Provide the [X, Y] coordinate of the cell's center where the given text is located.  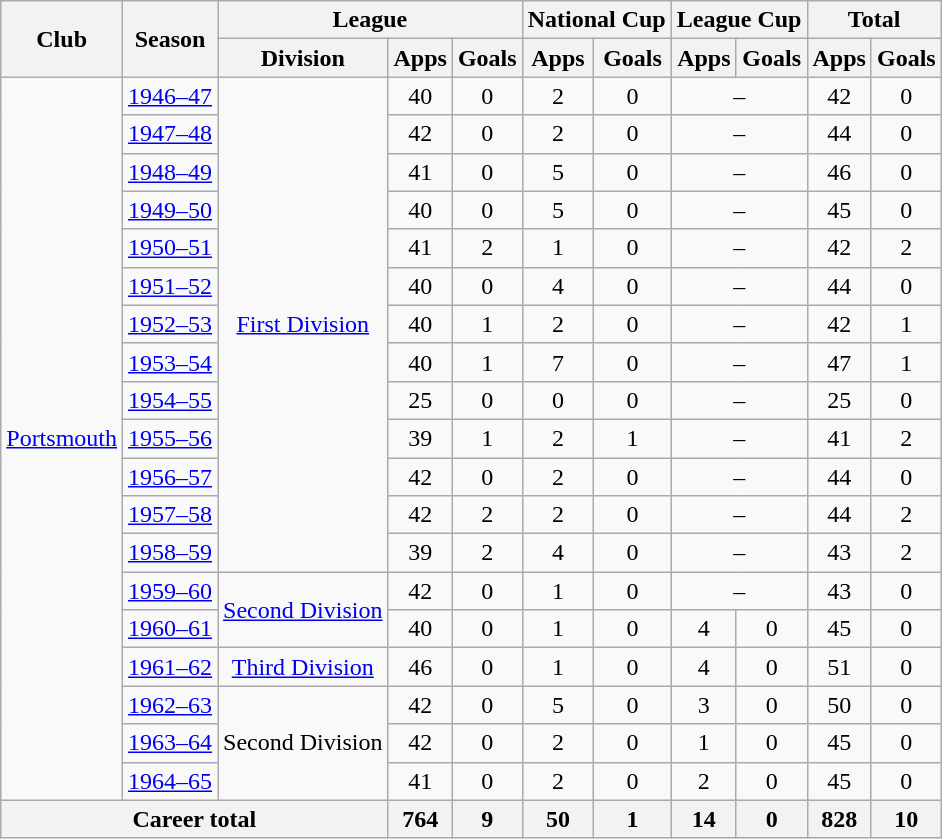
10 [906, 819]
1958–59 [170, 553]
14 [704, 819]
1951–52 [170, 286]
9 [487, 819]
1953–54 [170, 362]
1955–56 [170, 438]
Career total [194, 819]
1948–49 [170, 172]
Total [874, 20]
Third Division [303, 667]
1954–55 [170, 400]
1964–65 [170, 781]
1956–57 [170, 477]
1962–63 [170, 705]
Season [170, 39]
1961–62 [170, 667]
Division [303, 58]
1963–64 [170, 743]
League [370, 20]
1952–53 [170, 324]
47 [839, 362]
1957–58 [170, 515]
7 [558, 362]
1950–51 [170, 248]
1949–50 [170, 210]
51 [839, 667]
828 [839, 819]
1946–47 [170, 96]
Club [62, 39]
1959–60 [170, 591]
1947–48 [170, 134]
First Division [303, 324]
National Cup [596, 20]
Portsmouth [62, 438]
1960–61 [170, 629]
764 [420, 819]
League Cup [739, 20]
3 [704, 705]
